Identify which cell holds the provided text, then report its [X, Y] central coordinate. 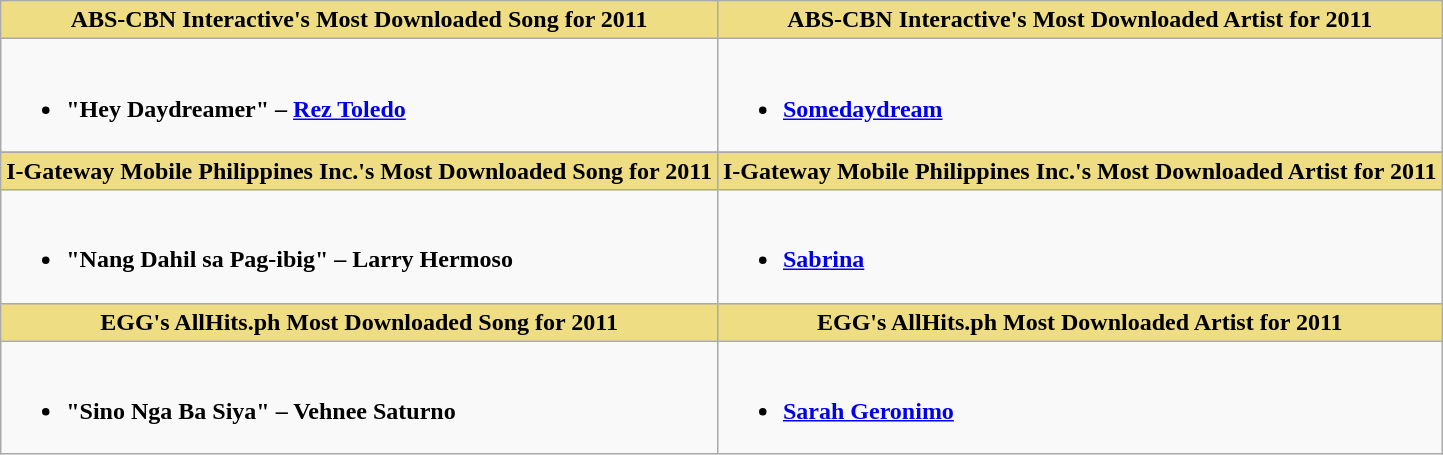
"Sino Nga Ba Siya" – Vehnee Saturno [360, 398]
I-Gateway Mobile Philippines Inc.'s Most Downloaded Artist for 2011 [1080, 171]
"Nang Dahil sa Pag-ibig" – Larry Hermoso [360, 246]
Somedaydream [1080, 96]
"Hey Daydreamer" – Rez Toledo [360, 96]
Sabrina [1080, 246]
I-Gateway Mobile Philippines Inc.'s Most Downloaded Song for 2011 [360, 171]
EGG's AllHits.ph Most Downloaded Song for 2011 [360, 322]
EGG's AllHits.ph Most Downloaded Artist for 2011 [1080, 322]
ABS-CBN Interactive's Most Downloaded Song for 2011 [360, 20]
ABS-CBN Interactive's Most Downloaded Artist for 2011 [1080, 20]
Sarah Geronimo [1080, 398]
